Provide the [X, Y] coordinate of the cell's center where the given text is located.  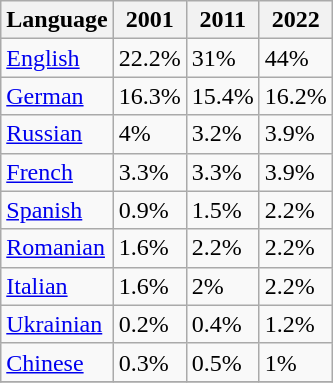
16.3% [150, 96]
Chinese [57, 362]
0.9% [150, 210]
0.2% [150, 324]
French [57, 172]
English [57, 58]
Language [57, 20]
Russian [57, 134]
22.2% [150, 58]
3.2% [222, 134]
0.3% [150, 362]
4% [150, 134]
1.2% [296, 324]
0.4% [222, 324]
Romanian [57, 248]
31% [222, 58]
15.4% [222, 96]
Italian [57, 286]
1% [296, 362]
0.5% [222, 362]
2011 [222, 20]
German [57, 96]
2% [222, 286]
44% [296, 58]
Spanish [57, 210]
16.2% [296, 96]
1.5% [222, 210]
Ukrainian [57, 324]
2022 [296, 20]
2001 [150, 20]
